Pinpoint the cell where the given text exists, returning its (X, Y) midpoint coordinate. 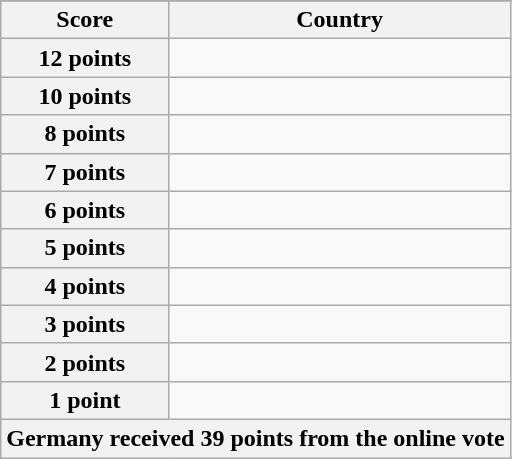
Score (85, 20)
12 points (85, 58)
4 points (85, 286)
1 point (85, 400)
7 points (85, 172)
Germany received 39 points from the online vote (256, 438)
2 points (85, 362)
5 points (85, 248)
10 points (85, 96)
8 points (85, 134)
6 points (85, 210)
Country (340, 20)
3 points (85, 324)
